Find where the given text appears and provide that cell's center as [x, y] coordinate. 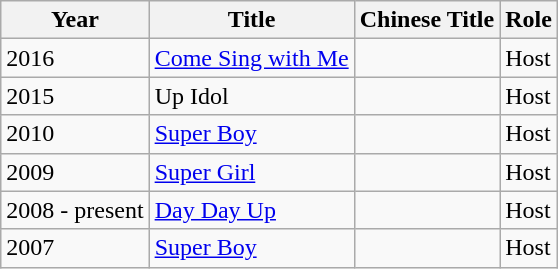
2007 [75, 248]
2010 [75, 134]
Day Day Up [252, 210]
Title [252, 20]
Year [75, 20]
2009 [75, 172]
Role [529, 20]
2008 - present [75, 210]
Super Girl [252, 172]
Up Idol [252, 96]
Come Sing with Me [252, 58]
2016 [75, 58]
2015 [75, 96]
Chinese Title [427, 20]
